Return [x, y] of the center of cell containing provided text 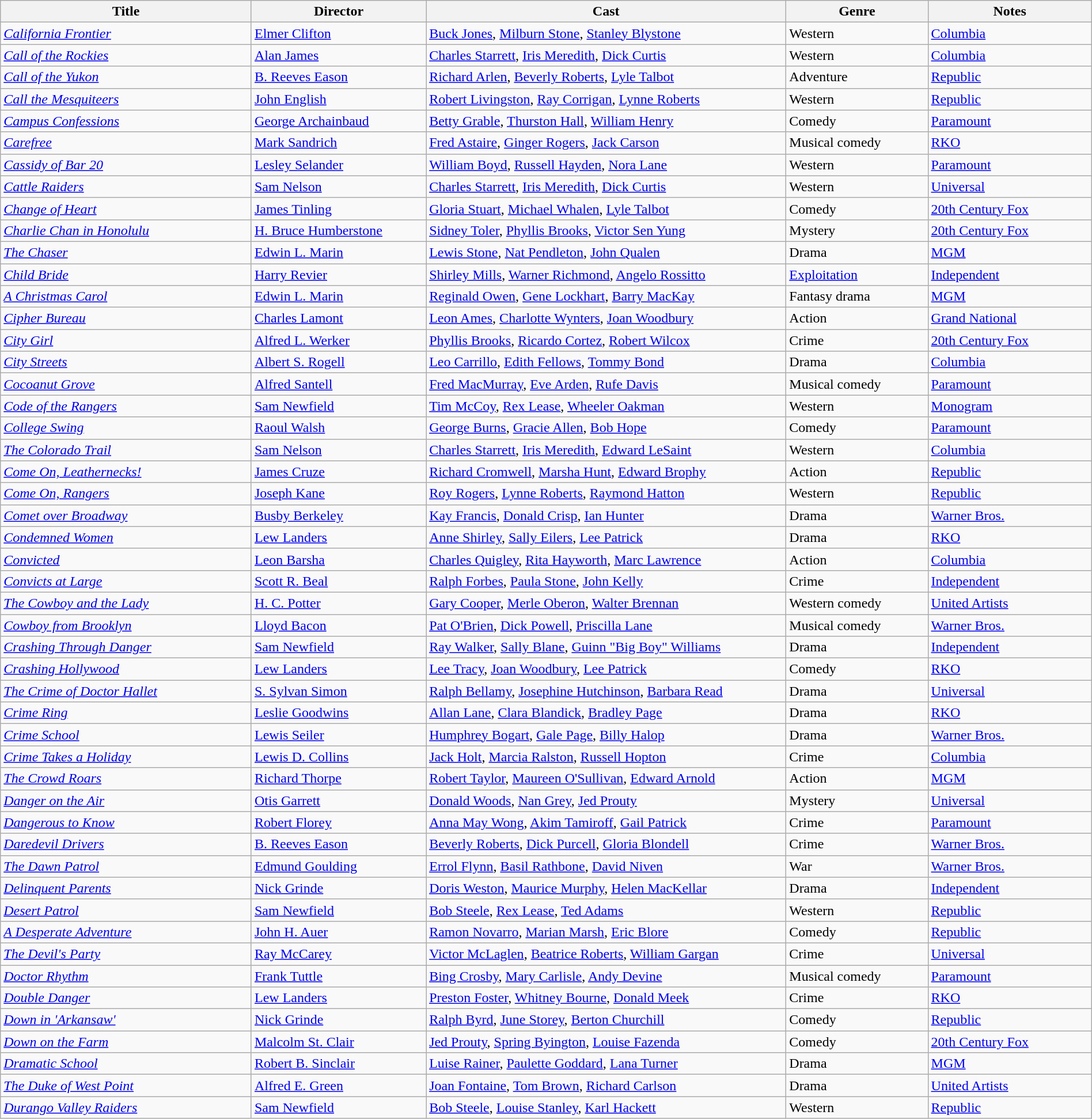
Monogram [1010, 406]
Western comedy [857, 603]
Cast [606, 12]
George Archainbaud [339, 121]
Call of the Yukon [126, 77]
Charles Lamont [339, 318]
Genre [857, 12]
Phyllis Brooks, Ricardo Cortez, Robert Wilcox [606, 340]
Cipher Bureau [126, 318]
Leon Ames, Charlotte Wynters, Joan Woodbury [606, 318]
Anna May Wong, Akim Tamiroff, Gail Patrick [606, 822]
The Colorado Trail [126, 450]
Victor McLaglen, Beatrice Roberts, William Gargan [606, 954]
Crime Takes a Holiday [126, 757]
Humphrey Bogart, Gale Page, Billy Halop [606, 735]
Beverly Roberts, Dick Purcell, Gloria Blondell [606, 844]
Frank Tuttle [339, 976]
Ralph Bellamy, Josephine Hutchinson, Barbara Read [606, 691]
The Devil's Party [126, 954]
The Duke of West Point [126, 1086]
James Cruze [339, 472]
Scott R. Beal [339, 581]
Ralph Forbes, Paula Stone, John Kelly [606, 581]
City Streets [126, 362]
Elmer Clifton [339, 33]
Allan Lane, Clara Blandick, Bradley Page [606, 713]
Lee Tracy, Joan Woodbury, Lee Patrick [606, 669]
Dangerous to Know [126, 822]
Leon Barsha [339, 559]
Robert Florey [339, 822]
Doris Weston, Maurice Murphy, Helen MacKellar [606, 888]
H. Bruce Humberstone [339, 230]
Raoul Walsh [339, 428]
William Boyd, Russell Hayden, Nora Lane [606, 165]
Desert Patrol [126, 910]
Sidney Toler, Phyllis Brooks, Victor Sen Yung [606, 230]
Harry Revier [339, 275]
Adventure [857, 77]
Reginald Owen, Gene Lockhart, Barry MacKay [606, 297]
The Cowboy and the Lady [126, 603]
Cattle Raiders [126, 187]
College Swing [126, 428]
John English [339, 99]
Lloyd Bacon [339, 625]
Double Danger [126, 998]
Bob Steele, Rex Lease, Ted Adams [606, 910]
Convicted [126, 559]
Leo Carrillo, Edith Fellows, Tommy Bond [606, 362]
Lewis Stone, Nat Pendleton, John Qualen [606, 252]
Shirley Mills, Warner Richmond, Angelo Rossitto [606, 275]
Down in 'Arkansaw' [126, 1020]
Danger on the Air [126, 801]
Charles Quigley, Rita Hayworth, Marc Lawrence [606, 559]
Campus Confessions [126, 121]
The Dawn Patrol [126, 866]
Crime Ring [126, 713]
Daredevil Drivers [126, 844]
Alfred E. Green [339, 1086]
Richard Arlen, Beverly Roberts, Lyle Talbot [606, 77]
S. Sylvan Simon [339, 691]
Charlie Chan in Honolulu [126, 230]
Robert Taylor, Maureen O'Sullivan, Edward Arnold [606, 779]
Doctor Rhythm [126, 976]
Durango Valley Raiders [126, 1107]
Cocoanut Grove [126, 384]
Roy Rogers, Lynne Roberts, Raymond Hatton [606, 494]
Crashing Hollywood [126, 669]
A Desperate Adventure [126, 932]
Jed Prouty, Spring Byington, Louise Fazenda [606, 1042]
Luise Rainer, Paulette Goddard, Lana Turner [606, 1064]
Notes [1010, 12]
Joseph Kane [339, 494]
John H. Auer [339, 932]
Come On, Leathernecks! [126, 472]
A Christmas Carol [126, 297]
Alfred L. Werker [339, 340]
Tim McCoy, Rex Lease, Wheeler Oakman [606, 406]
Cowboy from Brooklyn [126, 625]
Gary Cooper, Merle Oberon, Walter Brennan [606, 603]
City Girl [126, 340]
Malcolm St. Clair [339, 1042]
The Chaser [126, 252]
James Tinling [339, 208]
Jack Holt, Marcia Ralston, Russell Hopton [606, 757]
Robert B. Sinclair [339, 1064]
Crashing Through Danger [126, 647]
Title [126, 12]
Buck Jones, Milburn Stone, Stanley Blystone [606, 33]
Ray McCarey [339, 954]
Call the Mesquiteers [126, 99]
Convicts at Large [126, 581]
Errol Flynn, Basil Rathbone, David Niven [606, 866]
Carefree [126, 143]
Child Bride [126, 275]
Otis Garrett [339, 801]
Alan James [339, 55]
Busby Berkeley [339, 515]
Lesley Selander [339, 165]
Exploitation [857, 275]
Bob Steele, Louise Stanley, Karl Hackett [606, 1107]
Ramon Novarro, Marian Marsh, Eric Blore [606, 932]
Mark Sandrich [339, 143]
Robert Livingston, Ray Corrigan, Lynne Roberts [606, 99]
Betty Grable, Thurston Hall, William Henry [606, 121]
Down on the Farm [126, 1042]
Albert S. Rogell [339, 362]
H. C. Potter [339, 603]
Alfred Santell [339, 384]
Charles Starrett, Iris Meredith, Edward LeSaint [606, 450]
Ralph Byrd, June Storey, Berton Churchill [606, 1020]
Pat O'Brien, Dick Powell, Priscilla Lane [606, 625]
Code of the Rangers [126, 406]
War [857, 866]
Edmund Goulding [339, 866]
Preston Foster, Whitney Bourne, Donald Meek [606, 998]
Comet over Broadway [126, 515]
Bing Crosby, Mary Carlisle, Andy Devine [606, 976]
Joan Fontaine, Tom Brown, Richard Carlson [606, 1086]
Lewis Seiler [339, 735]
Fred MacMurray, Eve Arden, Rufe Davis [606, 384]
Donald Woods, Nan Grey, Jed Prouty [606, 801]
Delinquent Parents [126, 888]
Condemned Women [126, 537]
Director [339, 12]
Lewis D. Collins [339, 757]
Anne Shirley, Sally Eilers, Lee Patrick [606, 537]
Call of the Rockies [126, 55]
Fred Astaire, Ginger Rogers, Jack Carson [606, 143]
California Frontier [126, 33]
Grand National [1010, 318]
Richard Thorpe [339, 779]
Come On, Rangers [126, 494]
Crime School [126, 735]
Dramatic School [126, 1064]
The Crowd Roars [126, 779]
Cassidy of Bar 20 [126, 165]
Ray Walker, Sally Blane, Guinn "Big Boy" Williams [606, 647]
Change of Heart [126, 208]
George Burns, Gracie Allen, Bob Hope [606, 428]
Fantasy drama [857, 297]
Gloria Stuart, Michael Whalen, Lyle Talbot [606, 208]
Leslie Goodwins [339, 713]
Richard Cromwell, Marsha Hunt, Edward Brophy [606, 472]
The Crime of Doctor Hallet [126, 691]
Kay Francis, Donald Crisp, Ian Hunter [606, 515]
